Provide the (x, y) coordinate of the cell's center where the given text is located.  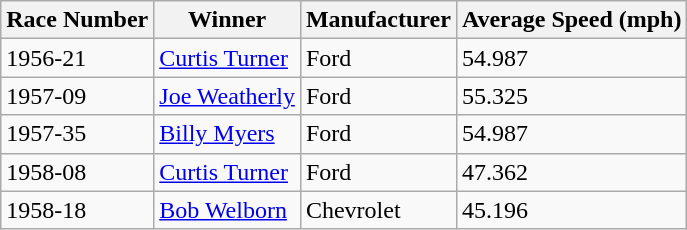
1957-09 (78, 96)
55.325 (572, 96)
Winner (228, 20)
1956-21 (78, 58)
Billy Myers (228, 134)
Bob Welborn (228, 210)
1957-35 (78, 134)
1958-08 (78, 172)
Average Speed (mph) (572, 20)
Race Number (78, 20)
Joe Weatherly (228, 96)
Chevrolet (378, 210)
45.196 (572, 210)
1958-18 (78, 210)
47.362 (572, 172)
Manufacturer (378, 20)
